From the cell containing the given text, extract its center point as [X, Y] coordinate. 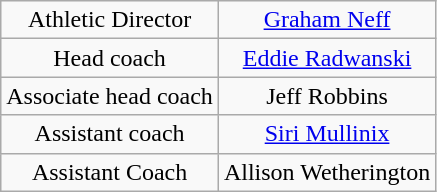
Siri Mullinix [326, 134]
Graham Neff [326, 20]
Assistant coach [110, 134]
Allison Wetherington [326, 172]
Athletic Director [110, 20]
Head coach [110, 58]
Assistant Coach [110, 172]
Jeff Robbins [326, 96]
Associate head coach [110, 96]
Eddie Radwanski [326, 58]
